From the cell containing the given text, extract its center point as (X, Y) coordinate. 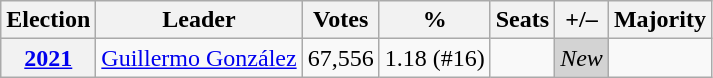
1.18 (#16) (434, 58)
New (582, 58)
+/– (582, 20)
2021 (48, 58)
Seats (522, 20)
Guillermo González (199, 58)
Election (48, 20)
Votes (340, 20)
% (434, 20)
67,556 (340, 58)
Majority (660, 20)
Leader (199, 20)
